Return the (x, y) coordinate for the center point of the cell that contains the specified text.  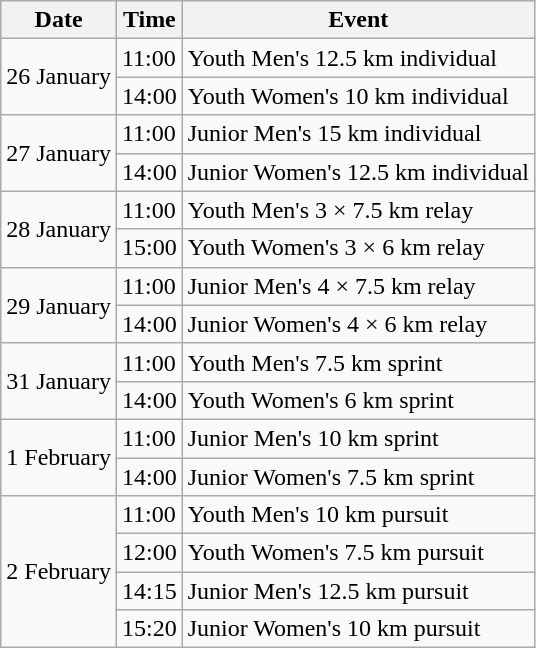
Junior Women's 4 × 6 km relay (358, 324)
26 January (59, 77)
Date (59, 20)
Youth Women's 3 × 6 km relay (358, 248)
2 February (59, 572)
Time (149, 20)
Youth Women's 6 km sprint (358, 400)
Youth Men's 12.5 km individual (358, 58)
Junior Men's 12.5 km pursuit (358, 591)
31 January (59, 381)
15:20 (149, 629)
Junior Women's 12.5 km individual (358, 172)
1 February (59, 457)
27 January (59, 153)
Youth Women's 10 km individual (358, 96)
Junior Women's 10 km pursuit (358, 629)
Junior Men's 10 km sprint (358, 438)
Youth Women's 7.5 km pursuit (358, 553)
Youth Men's 10 km pursuit (358, 515)
12:00 (149, 553)
Junior Men's 4 × 7.5 km relay (358, 286)
28 January (59, 229)
Junior Men's 15 km individual (358, 134)
Youth Men's 3 × 7.5 km relay (358, 210)
15:00 (149, 248)
29 January (59, 305)
Youth Men's 7.5 km sprint (358, 362)
Junior Women's 7.5 km sprint (358, 477)
Event (358, 20)
14:15 (149, 591)
